For the text-containing cell, return its midpoint in (x, y) coordinate format. 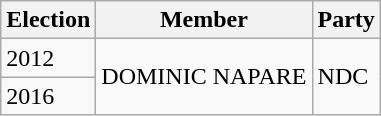
NDC (346, 77)
2016 (48, 96)
DOMINIC NAPARE (204, 77)
2012 (48, 58)
Party (346, 20)
Election (48, 20)
Member (204, 20)
